Search for the cell housing the specified text and yield its [x, y] center coordinate. 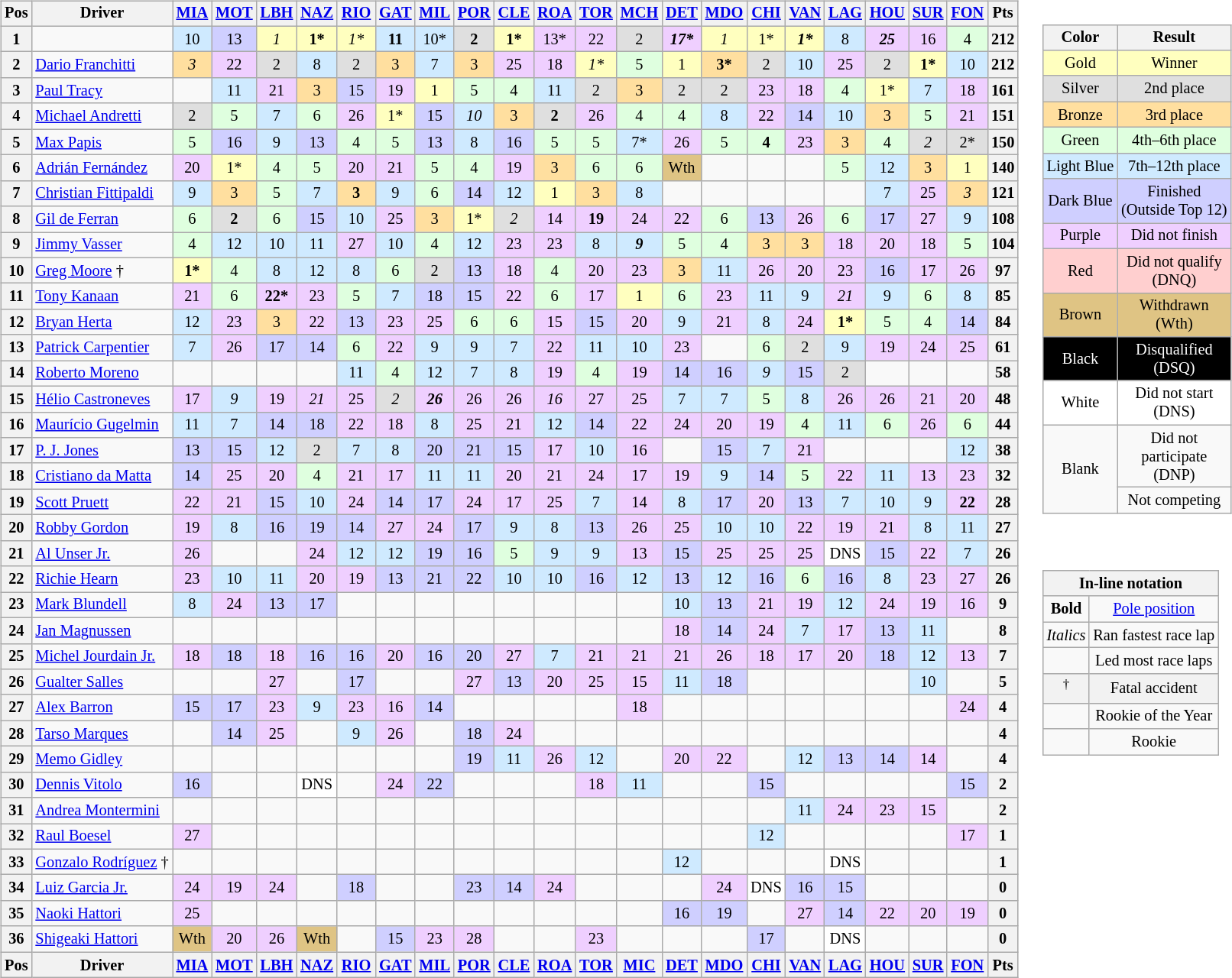
Italics [1067, 635]
48 [1003, 399]
Finished(Outside Top 12) [1174, 201]
Gonzalo Rodríguez † [102, 862]
Red [1081, 270]
17* [682, 39]
2* [968, 142]
Maurício Gugelmin [102, 425]
38 [1003, 451]
44 [1003, 425]
7th–12th place [1174, 166]
Green [1081, 141]
Purple [1081, 236]
Robby Gordon [102, 528]
Al Unser Jr. [102, 553]
Tarso Marques [102, 733]
Patrick Carpentier [102, 348]
MCH [640, 14]
Memo Gidley [102, 759]
Gold [1081, 63]
3rd place [1174, 115]
85 [1003, 296]
Bryan Herta [102, 322]
Result [1174, 37]
10* [434, 39]
Mark Blundell [102, 605]
Michael Andretti [102, 116]
Silver [1081, 89]
Color [1081, 37]
58 [1003, 374]
Dario Franchitti [102, 65]
Brown [1081, 315]
3* [725, 65]
In-line notation [1131, 584]
7* [640, 142]
Scott Pruett [102, 502]
Not competing [1174, 500]
161 [1003, 91]
2nd place [1174, 89]
Tony Kanaan [102, 296]
Bronze [1081, 115]
Adrián Fernández [102, 168]
Withdrawn(Wth) [1174, 315]
Winner [1174, 63]
84 [1003, 322]
Pole position [1154, 609]
Dennis Vitolo [102, 785]
36 [16, 939]
Led most race laps [1154, 661]
White [1081, 403]
Jimmy Vasser [102, 245]
150 [1003, 142]
Gualter Salles [102, 682]
Dark Blue [1081, 201]
Black [1081, 359]
Jan Magnussen [102, 630]
Did not finish [1174, 236]
104 [1003, 245]
Michel Jourdain Jr. [102, 656]
Bold [1067, 609]
140 [1003, 168]
121 [1003, 193]
Cristiano da Matta [102, 476]
Max Papis [102, 142]
30 [16, 785]
Hélio Castroneves [102, 399]
Naoki Hattori [102, 914]
Light Blue [1081, 166]
151 [1003, 116]
13* [555, 39]
Did notparticipate(DNP) [1174, 456]
In-line notation Bold Pole position Italics Ran fastest race lap Led most race laps † Fatal accident Rookie of the Year Rookie [1136, 653]
29 [16, 759]
Roberto Moreno [102, 374]
Blank [1081, 469]
34 [16, 888]
Greg Moore † [102, 270]
97 [1003, 270]
22* [277, 296]
Andrea Montermini [102, 811]
33 [16, 862]
MIC [640, 965]
31 [16, 811]
Shigeaki Hattori [102, 939]
Richie Hearn [102, 579]
Did not qualify(DNQ) [1174, 270]
P. J. Jones [102, 451]
Fatal accident [1154, 688]
35 [16, 914]
Gil de Ferran [102, 219]
61 [1003, 348]
Rookie of the Year [1154, 716]
Rookie [1154, 742]
Luiz Garcia Jr. [102, 888]
† [1067, 688]
Ran fastest race lap [1154, 635]
Alex Barron [102, 708]
108 [1003, 219]
4th–6th place [1174, 141]
Christian Fittipaldi [102, 193]
Disqualified(DSQ) [1174, 359]
Did not start(DNS) [1174, 403]
Paul Tracy [102, 91]
Raul Boesel [102, 837]
